Output the [x, y] coordinate of the center of the cell containing the given text.  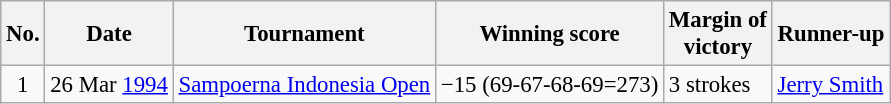
Sampoerna Indonesia Open [304, 85]
Winning score [550, 34]
Jerry Smith [830, 85]
3 strokes [718, 85]
1 [23, 85]
−15 (69-67-68-69=273) [550, 85]
No. [23, 34]
26 Mar 1994 [109, 85]
Runner-up [830, 34]
Margin ofvictory [718, 34]
Tournament [304, 34]
Date [109, 34]
